Provide the [x, y] coordinate of the cell's center where the given text is located.  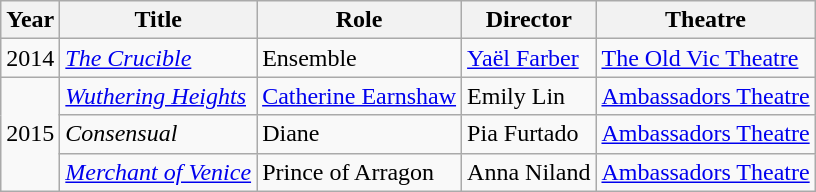
2014 [30, 58]
Wuthering Heights [158, 96]
Pia Furtado [529, 134]
Emily Lin [529, 96]
Year [30, 20]
Title [158, 20]
Director [529, 20]
Prince of Arragon [360, 172]
Theatre [706, 20]
Role [360, 20]
Anna Niland [529, 172]
Merchant of Venice [158, 172]
The Old Vic Theatre [706, 58]
Ensemble [360, 58]
The Crucible [158, 58]
Yaël Farber [529, 58]
Consensual [158, 134]
Diane [360, 134]
2015 [30, 134]
Catherine Earnshaw [360, 96]
